Search for the cell housing the specified text and yield its (X, Y) center coordinate. 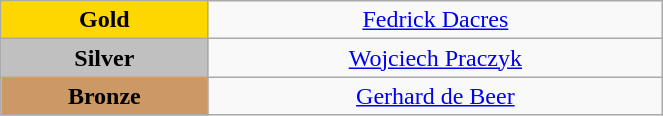
Silver (104, 58)
Fedrick Dacres (436, 20)
Bronze (104, 96)
Wojciech Praczyk (436, 58)
Gold (104, 20)
Gerhard de Beer (436, 96)
